For the text-containing cell, return its midpoint in [X, Y] coordinate format. 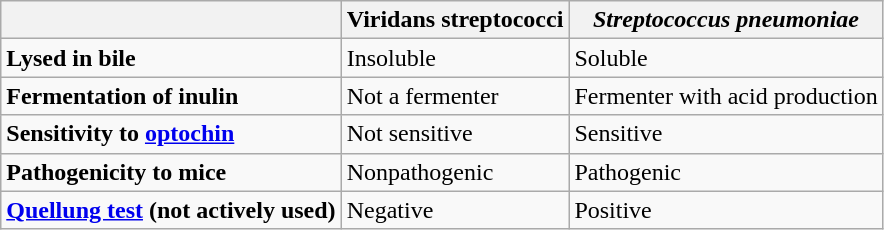
Pathogenic [726, 172]
Quellung test (not actively used) [171, 210]
Not a fermenter [455, 96]
Nonpathogenic [455, 172]
Sensitivity to optochin [171, 134]
Sensitive [726, 134]
Positive [726, 210]
Pathogenicity to mice [171, 172]
Fermentation of inulin [171, 96]
Insoluble [455, 58]
Viridans streptococci [455, 20]
Fermenter with acid production [726, 96]
Lysed in bile [171, 58]
Soluble [726, 58]
Streptococcus pneumoniae [726, 20]
Not sensitive [455, 134]
Negative [455, 210]
